Find where the given text appears and provide that cell's center as [X, Y] coordinate. 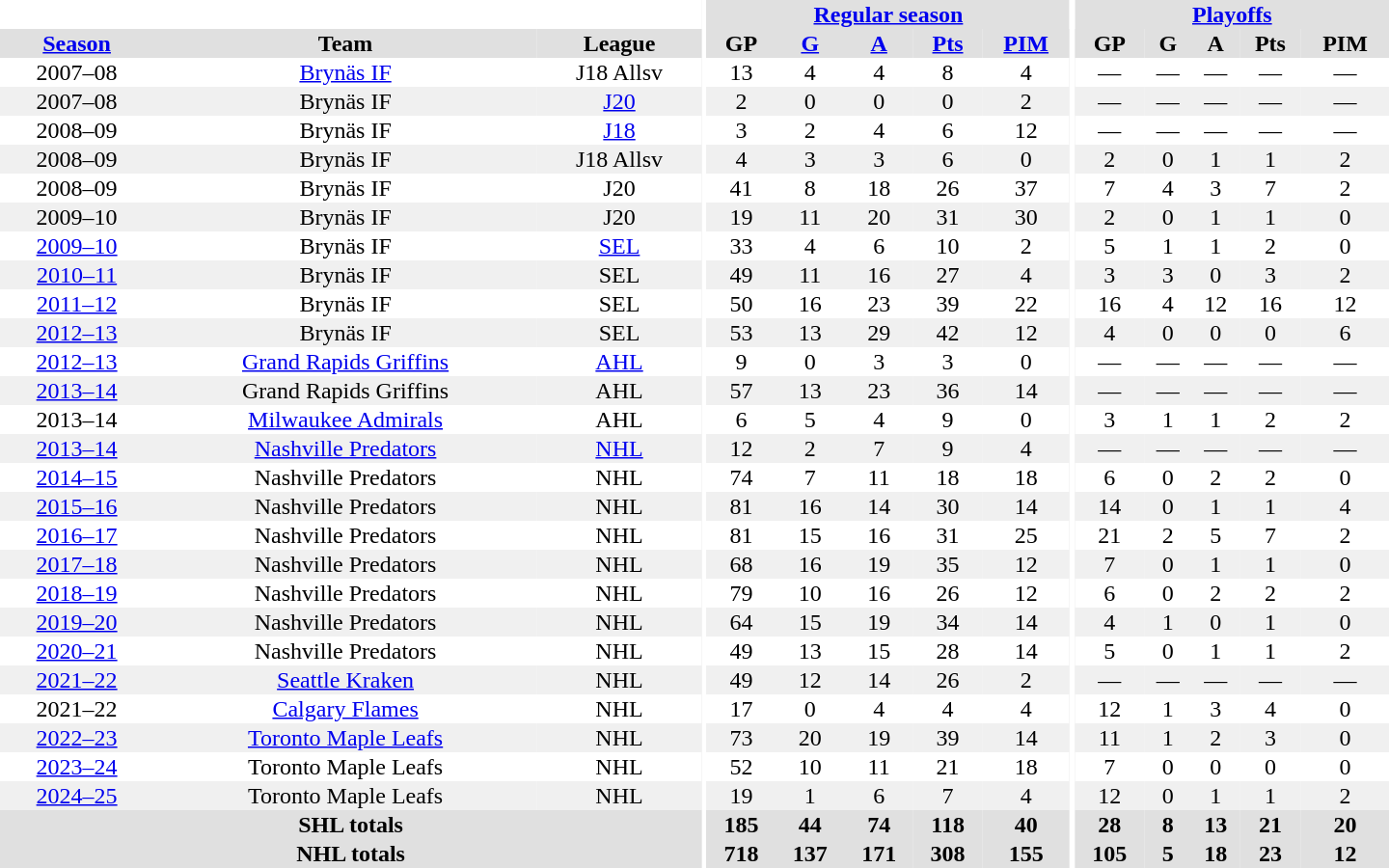
73 [741, 738]
118 [947, 825]
34 [947, 622]
J18 [619, 130]
25 [1026, 535]
79 [741, 593]
68 [741, 564]
53 [741, 333]
718 [741, 854]
Season [77, 43]
64 [741, 622]
2014–15 [77, 477]
SHL totals [351, 825]
2022–23 [77, 738]
League [619, 43]
Seattle Kraken [345, 680]
171 [878, 854]
57 [741, 391]
36 [947, 391]
185 [741, 825]
35 [947, 564]
22 [1026, 304]
27 [947, 275]
33 [741, 246]
2010–11 [77, 275]
105 [1109, 854]
2015–16 [77, 506]
29 [878, 333]
Calgary Flames [345, 709]
308 [947, 854]
Regular season [888, 14]
Milwaukee Admirals [345, 420]
50 [741, 304]
40 [1026, 825]
2024–25 [77, 796]
41 [741, 188]
Playoffs [1233, 14]
52 [741, 767]
2017–18 [77, 564]
2011–12 [77, 304]
44 [810, 825]
17 [741, 709]
Team [345, 43]
2016–17 [77, 535]
137 [810, 854]
42 [947, 333]
2020–21 [77, 651]
2023–24 [77, 767]
2019–20 [77, 622]
2018–19 [77, 593]
37 [1026, 188]
155 [1026, 854]
NHL totals [351, 854]
